Identify which cell holds the provided text, then report its (X, Y) central coordinate. 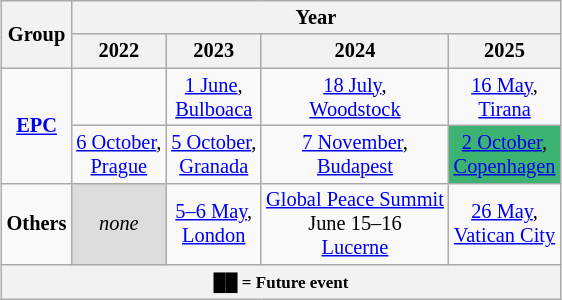
6 October, Prague (118, 154)
2024 (355, 51)
Year (316, 17)
2025 (505, 51)
██ = Future event (282, 282)
Group (37, 34)
1 June, Bulboaca (214, 97)
5–6 May, London (214, 224)
5 October, Granada (214, 154)
none (118, 224)
Others (37, 224)
2023 (214, 51)
EPC (37, 126)
2022 (118, 51)
16 May, Tirana (505, 97)
26 May, Vatican City (505, 224)
2 October, Copenhagen (505, 154)
Global Peace SummitJune 15–16 Lucerne (355, 224)
18 July, Woodstock (355, 97)
7 November, Budapest (355, 154)
